Return (X, Y) of the center of cell containing provided text 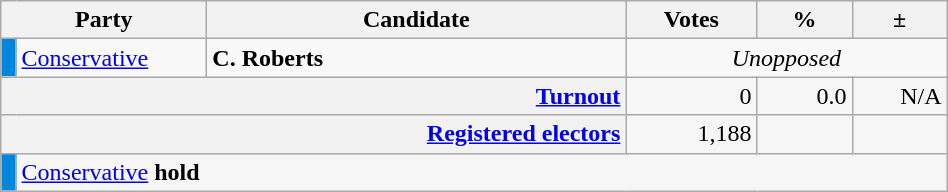
Votes (692, 20)
% (804, 20)
Registered electors (314, 134)
N/A (900, 96)
0.0 (804, 96)
Party (104, 20)
Candidate (416, 20)
Conservative (112, 58)
Conservative hold (482, 172)
Turnout (314, 96)
Unopposed (786, 58)
0 (692, 96)
± (900, 20)
C. Roberts (416, 58)
1,188 (692, 134)
